Determine the [x, y] coordinate at the center of the cell enclosing the given text.  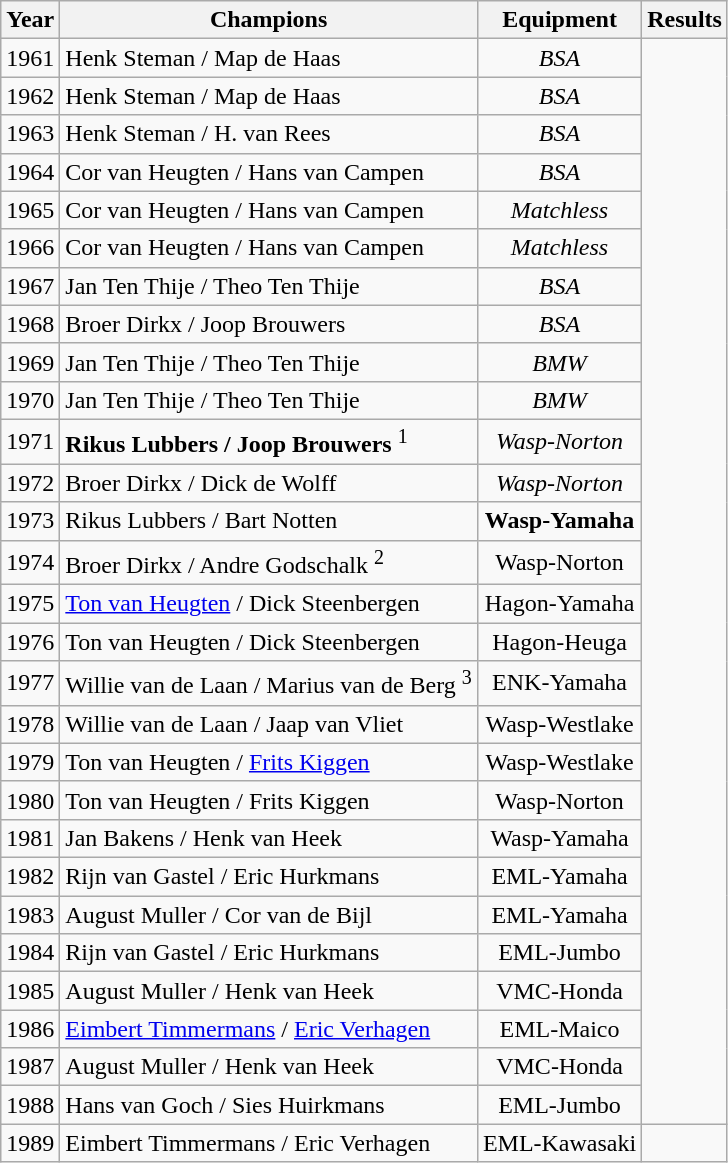
1962 [30, 96]
Henk Steman / H. van Rees [269, 134]
1965 [30, 210]
1984 [30, 953]
1971 [30, 442]
Willie van de Laan / Jaap van Vliet [269, 724]
1972 [30, 483]
1982 [30, 877]
1979 [30, 762]
EML-Kawasaki [559, 1143]
1973 [30, 521]
Broer Dirkx / Joop Brouwers [269, 324]
1981 [30, 839]
1987 [30, 1067]
Broer Dirkx / Andre Godschalk 2 [269, 562]
1980 [30, 800]
1970 [30, 400]
Hagon-Heuga [559, 642]
Champions [269, 20]
EML-Maico [559, 1029]
Hans van Goch / Sies Huirkmans [269, 1105]
Rikus Lubbers / Bart Notten [269, 521]
1985 [30, 991]
1975 [30, 604]
1976 [30, 642]
Rikus Lubbers / Joop Brouwers 1 [269, 442]
1968 [30, 324]
Year [30, 20]
1986 [30, 1029]
Willie van de Laan / Marius van de Berg 3 [269, 684]
1964 [30, 172]
Hagon-Yamaha [559, 604]
1966 [30, 248]
1977 [30, 684]
1967 [30, 286]
ENK-Yamaha [559, 684]
August Muller / Cor van de Bijl [269, 915]
Results [685, 20]
1963 [30, 134]
1988 [30, 1105]
1969 [30, 362]
1983 [30, 915]
Broer Dirkx / Dick de Wolff [269, 483]
1974 [30, 562]
1961 [30, 58]
Jan Bakens / Henk van Heek [269, 839]
Equipment [559, 20]
1978 [30, 724]
1989 [30, 1143]
